Pinpoint the cell where the given text exists, returning its (X, Y) midpoint coordinate. 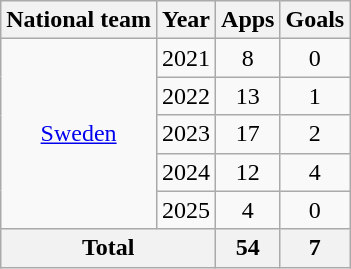
12 (248, 172)
2 (315, 134)
7 (315, 248)
Apps (248, 20)
8 (248, 58)
17 (248, 134)
2021 (186, 58)
2023 (186, 134)
Year (186, 20)
54 (248, 248)
National team (79, 20)
1 (315, 96)
13 (248, 96)
Total (108, 248)
Goals (315, 20)
2024 (186, 172)
Sweden (79, 134)
2025 (186, 210)
2022 (186, 96)
